Provide the (x, y) coordinate of the cell's center where the given text is located.  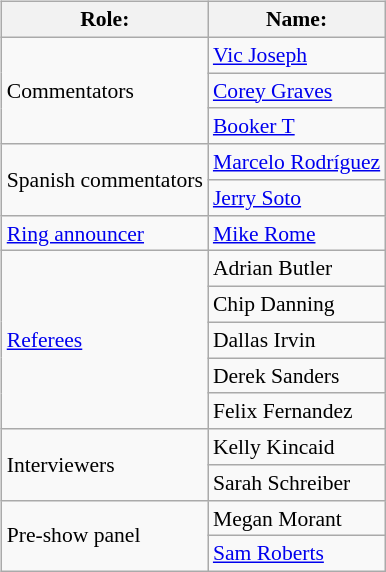
Kelly Kincaid (296, 447)
Sarah Schreiber (296, 483)
Felix Fernandez (296, 411)
Jerry Soto (296, 198)
Vic Joseph (296, 55)
Sam Roberts (296, 554)
Derek Sanders (296, 376)
Mike Rome (296, 233)
Dallas Irvin (296, 340)
Corey Graves (296, 91)
Spanish commentators (105, 180)
Name: (296, 20)
Chip Danning (296, 305)
Interviewers (105, 464)
Booker T (296, 126)
Ring announcer (105, 233)
Adrian Butler (296, 269)
Commentators (105, 90)
Referees (105, 340)
Marcelo Rodríguez (296, 162)
Role: (105, 20)
Pre-show panel (105, 536)
Megan Morant (296, 518)
